Locate the cell with the specified text and output its (x, y) center coordinate. 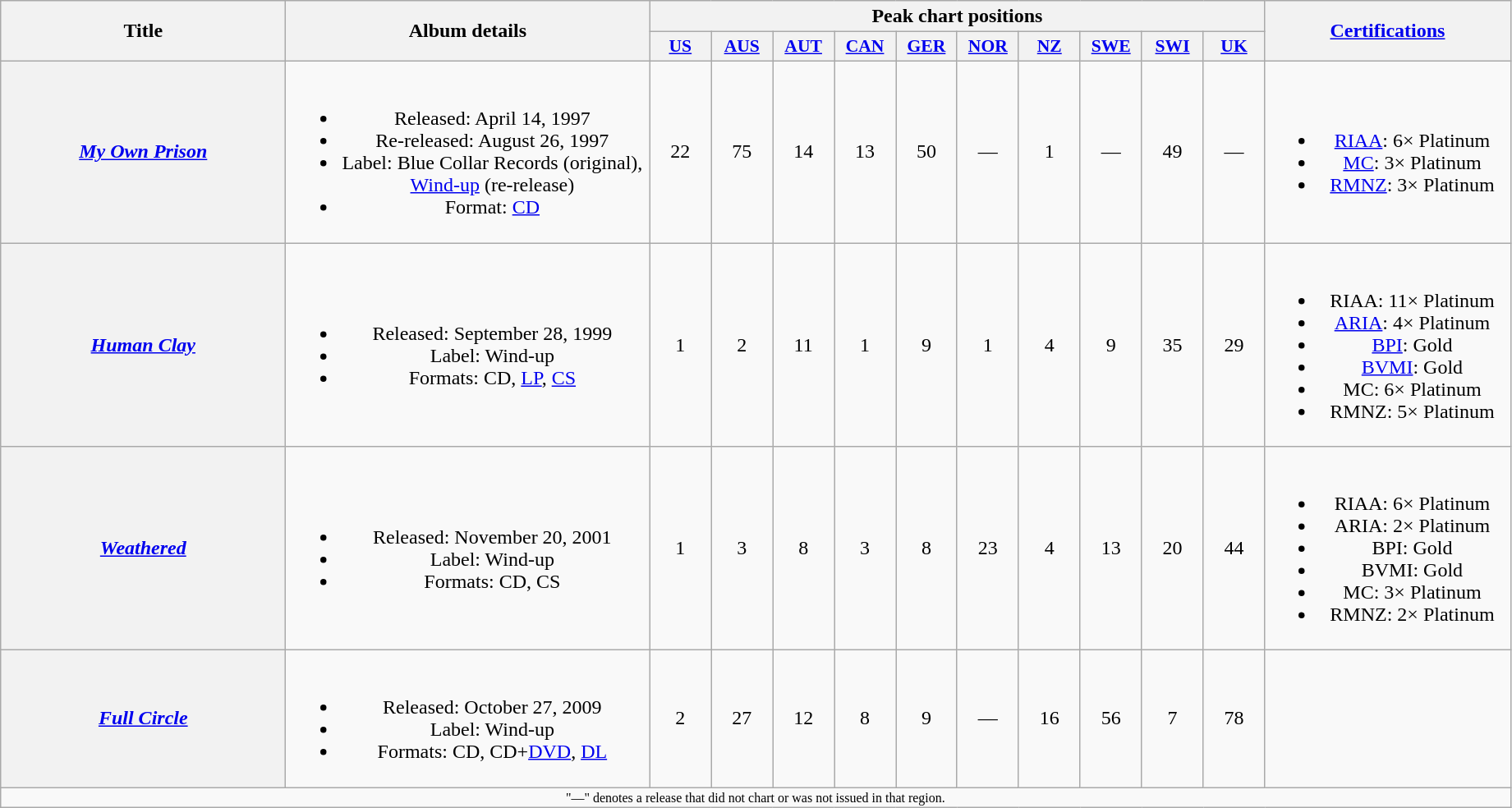
44 (1234, 549)
16 (1050, 719)
78 (1234, 719)
Released: October 27, 2009Label: Wind-upFormats: CD, CD+DVD, DL (468, 719)
Weathered (143, 549)
NOR (987, 47)
11 (803, 345)
7 (1173, 719)
GER (926, 47)
56 (1110, 719)
NZ (1050, 47)
AUT (803, 47)
Released: April 14, 1997Re-released: August 26, 1997Label: Blue Collar Records (original), Wind-up (re-release)Format: CD (468, 151)
22 (680, 151)
RIAA: 11× PlatinumARIA: 4× PlatinumBPI: GoldBVMI: GoldMC: 6× PlatinumRMNZ: 5× Platinum (1388, 345)
12 (803, 719)
US (680, 47)
Title (143, 31)
75 (742, 151)
Peak chart positions (958, 16)
27 (742, 719)
CAN (866, 47)
UK (1234, 47)
My Own Prison (143, 151)
Certifications (1388, 31)
SWI (1173, 47)
29 (1234, 345)
"—" denotes a release that did not chart or was not issued in that region. (756, 797)
35 (1173, 345)
14 (803, 151)
AUS (742, 47)
SWE (1110, 47)
Released: September 28, 1999Label: Wind-upFormats: CD, LP, CS (468, 345)
Released: November 20, 2001Label: Wind-upFormats: CD, CS (468, 549)
Album details (468, 31)
RIAA: 6× PlatinumARIA: 2× PlatinumBPI: GoldBVMI: GoldMC: 3× PlatinumRMNZ: 2× Platinum (1388, 549)
20 (1173, 549)
Human Clay (143, 345)
Full Circle (143, 719)
RIAA: 6× PlatinumMC: 3× PlatinumRMNZ: 3× Platinum (1388, 151)
23 (987, 549)
49 (1173, 151)
50 (926, 151)
